Search for the cell housing the specified text and yield its [x, y] center coordinate. 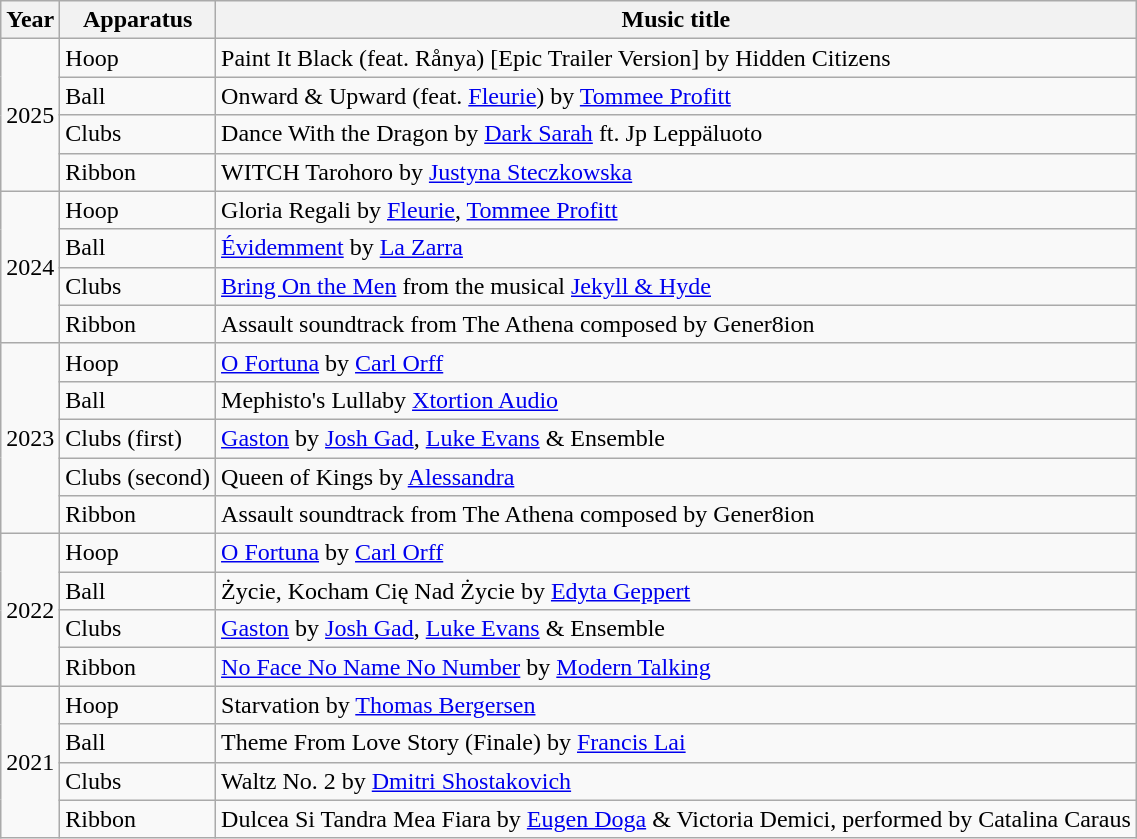
Paint It Black (feat. Rånya) [Epic Trailer Version] by Hidden Citizens [676, 58]
Évidemment by La Zarra [676, 248]
Bring On the Men from the musical Jekyll & Hyde [676, 286]
Clubs (first) [138, 438]
Clubs (second) [138, 477]
Apparatus [138, 20]
WITCH Tarohoro by Justyna Steczkowska [676, 172]
Dulcea Si Tandra Mea Fiara by Eugen Doga & Victoria Demici, performed by Catalina Caraus [676, 819]
2024 [30, 267]
Theme From Love Story (Finale) by Francis Lai [676, 743]
2021 [30, 762]
Year [30, 20]
Waltz No. 2 by Dmitri Shostakovich [676, 781]
2025 [30, 115]
Onward & Upward (feat. Fleurie) by Tommee Profitt [676, 96]
Queen of Kings by Alessandra [676, 477]
2022 [30, 610]
Music title [676, 20]
Starvation by Thomas Bergersen [676, 705]
No Face No Name No Number by Modern Talking [676, 667]
2023 [30, 438]
Życie, Kocham Cię Nad Życie by Edyta Geppert [676, 591]
Dance With the Dragon by Dark Sarah ft. Jp Leppäluoto [676, 134]
Gloria Regali by Fleurie, Tommee Profitt [676, 210]
Mephisto's Lullaby Xtortion Audio [676, 400]
